Determine the [x, y] coordinate at the center of the cell enclosing the given text.  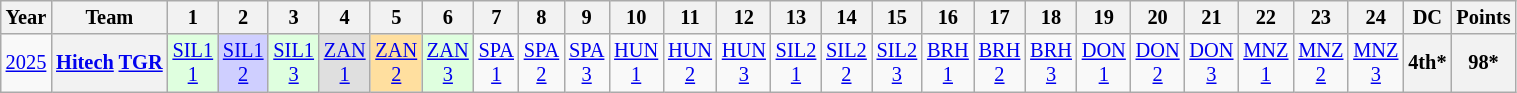
1 [193, 17]
HUN2 [690, 63]
10 [636, 17]
3 [293, 17]
MNZ2 [1320, 63]
BRH2 [1000, 63]
6 [448, 17]
14 [846, 17]
19 [1104, 17]
SIL21 [796, 63]
20 [1158, 17]
BRH1 [948, 63]
HUN3 [744, 63]
4 [345, 17]
SIL22 [846, 63]
DON1 [1104, 63]
MNZ1 [1266, 63]
SIL12 [243, 63]
DC [1427, 17]
22 [1266, 17]
SIL11 [193, 63]
SPA2 [542, 63]
SIL23 [897, 63]
Points [1483, 17]
Year [26, 17]
2 [243, 17]
4th* [1427, 63]
HUN1 [636, 63]
17 [1000, 17]
8 [542, 17]
ZAN3 [448, 63]
16 [948, 17]
DON3 [1212, 63]
18 [1051, 17]
13 [796, 17]
SPA1 [496, 63]
2025 [26, 63]
BRH3 [1051, 63]
7 [496, 17]
24 [1376, 17]
MNZ3 [1376, 63]
Hitech TGR [109, 63]
15 [897, 17]
9 [586, 17]
ZAN2 [396, 63]
11 [690, 17]
ZAN1 [345, 63]
12 [744, 17]
SPA3 [586, 63]
DON2 [1158, 63]
21 [1212, 17]
98* [1483, 63]
Team [109, 17]
23 [1320, 17]
5 [396, 17]
SIL13 [293, 63]
